Scan for the cell matching the given text and deliver its [X, Y] coordinate at center. 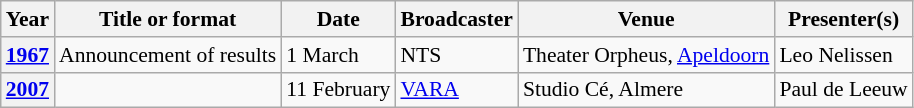
2007 [28, 90]
Announcement of results [168, 55]
Year [28, 19]
Leo Nelissen [843, 55]
NTS [456, 55]
Venue [646, 19]
Studio Cé, Almere [646, 90]
Presenter(s) [843, 19]
Theater Orpheus, Apeldoorn [646, 55]
Title or format [168, 19]
VARA [456, 90]
Date [338, 19]
1 March [338, 55]
11 February [338, 90]
Broadcaster [456, 19]
1967 [28, 55]
Paul de Leeuw [843, 90]
